Detect which cell encompasses the target text, then output its (X, Y) center coordinate. 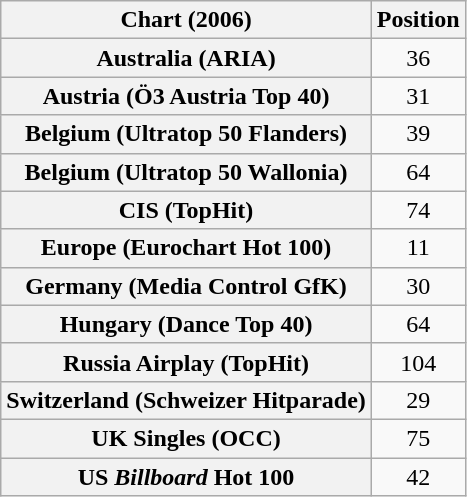
Europe (Eurochart Hot 100) (186, 248)
Belgium (Ultratop 50 Flanders) (186, 134)
US Billboard Hot 100 (186, 477)
Position (418, 20)
Hungary (Dance Top 40) (186, 324)
Switzerland (Schweizer Hitparade) (186, 400)
74 (418, 210)
31 (418, 96)
42 (418, 477)
UK Singles (OCC) (186, 438)
Austria (Ö3 Austria Top 40) (186, 96)
29 (418, 400)
104 (418, 362)
Germany (Media Control GfK) (186, 286)
Chart (2006) (186, 20)
39 (418, 134)
30 (418, 286)
Belgium (Ultratop 50 Wallonia) (186, 172)
Russia Airplay (TopHit) (186, 362)
75 (418, 438)
36 (418, 58)
11 (418, 248)
CIS (TopHit) (186, 210)
Australia (ARIA) (186, 58)
